Scan for the cell matching the given text and deliver its (X, Y) coordinate at center. 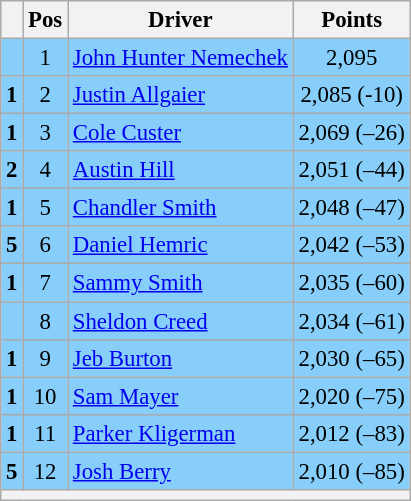
Sam Mayer (181, 396)
10 (46, 396)
11 (46, 433)
2,010 (–85) (352, 471)
Austin Hill (181, 170)
2,035 (–60) (352, 283)
8 (46, 321)
Cole Custer (181, 133)
2,048 (–47) (352, 208)
12 (46, 471)
6 (46, 245)
7 (46, 283)
2,042 (–53) (352, 245)
3 (46, 133)
Justin Allgaier (181, 95)
Sammy Smith (181, 283)
Parker Kligerman (181, 433)
2,095 (352, 58)
Jeb Burton (181, 358)
Sheldon Creed (181, 321)
2,051 (–44) (352, 170)
Chandler Smith (181, 208)
2,085 (-10) (352, 95)
Pos (46, 20)
Daniel Hemric (181, 245)
2,034 (–61) (352, 321)
John Hunter Nemechek (181, 58)
2,020 (–75) (352, 396)
Josh Berry (181, 471)
2,030 (–65) (352, 358)
Driver (181, 20)
2,069 (–26) (352, 133)
9 (46, 358)
2,012 (–83) (352, 433)
4 (46, 170)
Points (352, 20)
